Return [X, Y] of the center of cell containing provided text 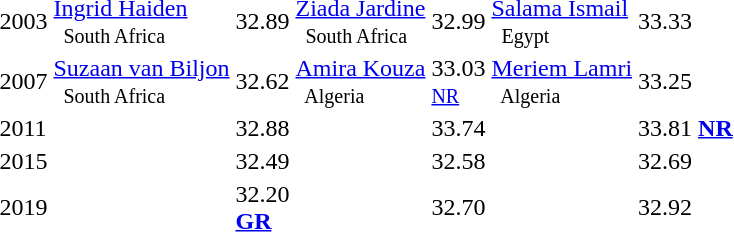
33.74 [458, 128]
32.62 [262, 82]
33.03 NR [458, 82]
32.58 [458, 161]
32.49 [262, 161]
Suzaan van Biljon South Africa [142, 82]
Meriem Lamri Algeria [562, 82]
Amira Kouza Algeria [360, 82]
32.88 [262, 128]
